Output the [X, Y] coordinate of the center of the cell containing the given text.  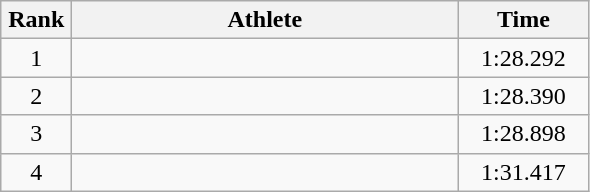
1:28.292 [524, 58]
1:28.390 [524, 96]
1:28.898 [524, 134]
Rank [36, 20]
2 [36, 96]
1 [36, 58]
1:31.417 [524, 172]
Time [524, 20]
4 [36, 172]
3 [36, 134]
Athlete [265, 20]
